Find where the given text appears and provide that cell's center as (X, Y) coordinate. 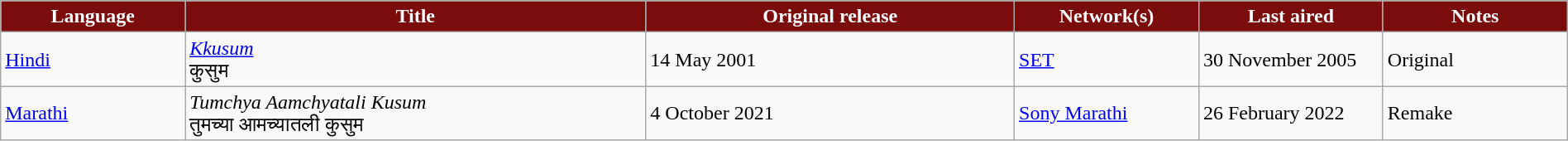
Network(s) (1107, 17)
Last aired (1290, 17)
Remake (1475, 113)
14 May 2001 (830, 60)
Title (415, 17)
Original (1475, 60)
Tumchya Aamchyatali Kusum तुमच्या आमच्यातली कुसुम (415, 113)
Original release (830, 17)
SET (1107, 60)
Marathi (93, 113)
4 October 2021 (830, 113)
Kkusum कुसुम (415, 60)
Language (93, 17)
30 November 2005 (1290, 60)
Sony Marathi (1107, 113)
Hindi (93, 60)
Notes (1475, 17)
26 February 2022 (1290, 113)
